Provide the [X, Y] coordinate of the cell's center where the given text is located.  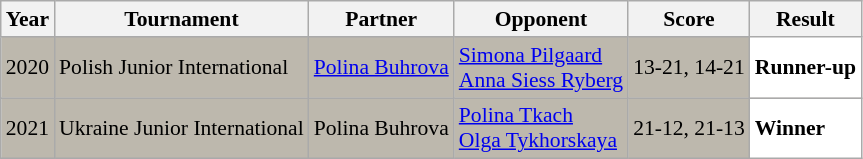
Year [28, 19]
Opponent [541, 19]
Polina Tkach Olga Tykhorskaya [541, 128]
Runner-up [806, 68]
Simona Pilgaard Anna Siess Ryberg [541, 68]
Winner [806, 128]
Partner [382, 19]
Ukraine Junior International [182, 128]
Tournament [182, 19]
2020 [28, 68]
13-21, 14-21 [689, 68]
21-12, 21-13 [689, 128]
2021 [28, 128]
Result [806, 19]
Score [689, 19]
Polish Junior International [182, 68]
